Provide the [x, y] coordinate of the cell's center where the given text is located.  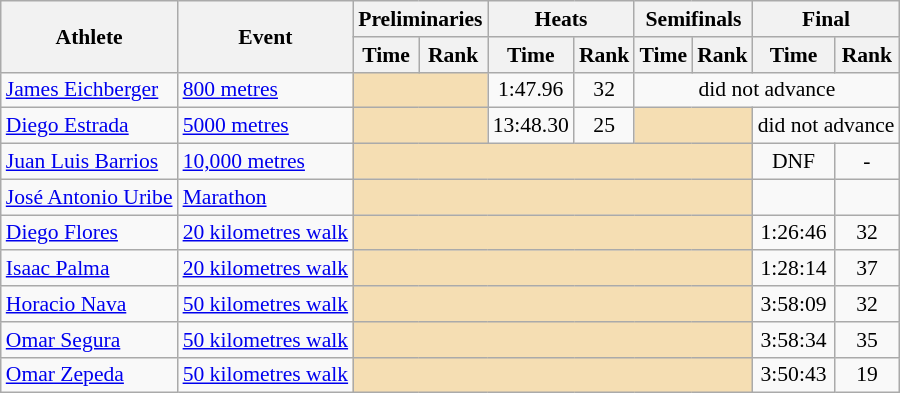
Isaac Palma [90, 269]
5000 metres [266, 126]
DNF [794, 162]
19 [866, 375]
Event [266, 36]
Horacio Nava [90, 304]
25 [604, 126]
800 metres [266, 90]
Juan Luis Barrios [90, 162]
Diego Flores [90, 233]
3:50:43 [794, 375]
Heats [562, 19]
Diego Estrada [90, 126]
1:47.96 [531, 90]
Final [826, 19]
1:26:46 [794, 233]
Omar Segura [90, 340]
37 [866, 269]
3:58:09 [794, 304]
Preliminaries [420, 19]
35 [866, 340]
1:28:14 [794, 269]
13:48.30 [531, 126]
- [866, 162]
10,000 metres [266, 162]
3:58:34 [794, 340]
Marathon [266, 197]
James Eichberger [90, 90]
Semifinals [693, 19]
Omar Zepeda [90, 375]
José Antonio Uribe [90, 197]
Athlete [90, 36]
